For the text-containing cell, return its midpoint in (X, Y) coordinate format. 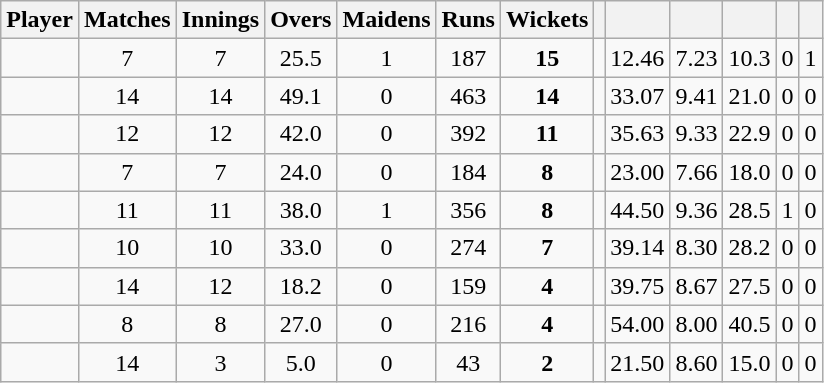
Matches (127, 20)
216 (468, 324)
274 (468, 248)
35.63 (638, 134)
Wickets (546, 20)
22.9 (750, 134)
39.14 (638, 248)
39.75 (638, 286)
42.0 (301, 134)
Maidens (386, 20)
38.0 (301, 210)
Runs (468, 20)
10.3 (750, 58)
392 (468, 134)
24.0 (301, 172)
8.67 (696, 286)
18.2 (301, 286)
356 (468, 210)
8.60 (696, 362)
7.23 (696, 58)
Overs (301, 20)
15 (546, 58)
187 (468, 58)
28.2 (750, 248)
33.07 (638, 96)
40.5 (750, 324)
9.36 (696, 210)
5.0 (301, 362)
Innings (220, 20)
Player (40, 20)
21.50 (638, 362)
21.0 (750, 96)
27.0 (301, 324)
43 (468, 362)
25.5 (301, 58)
44.50 (638, 210)
54.00 (638, 324)
23.00 (638, 172)
28.5 (750, 210)
7.66 (696, 172)
33.0 (301, 248)
18.0 (750, 172)
9.33 (696, 134)
159 (468, 286)
15.0 (750, 362)
3 (220, 362)
49.1 (301, 96)
463 (468, 96)
12.46 (638, 58)
27.5 (750, 286)
8.00 (696, 324)
8.30 (696, 248)
9.41 (696, 96)
184 (468, 172)
2 (546, 362)
